From the cell containing the given text, extract its center point as (x, y) coordinate. 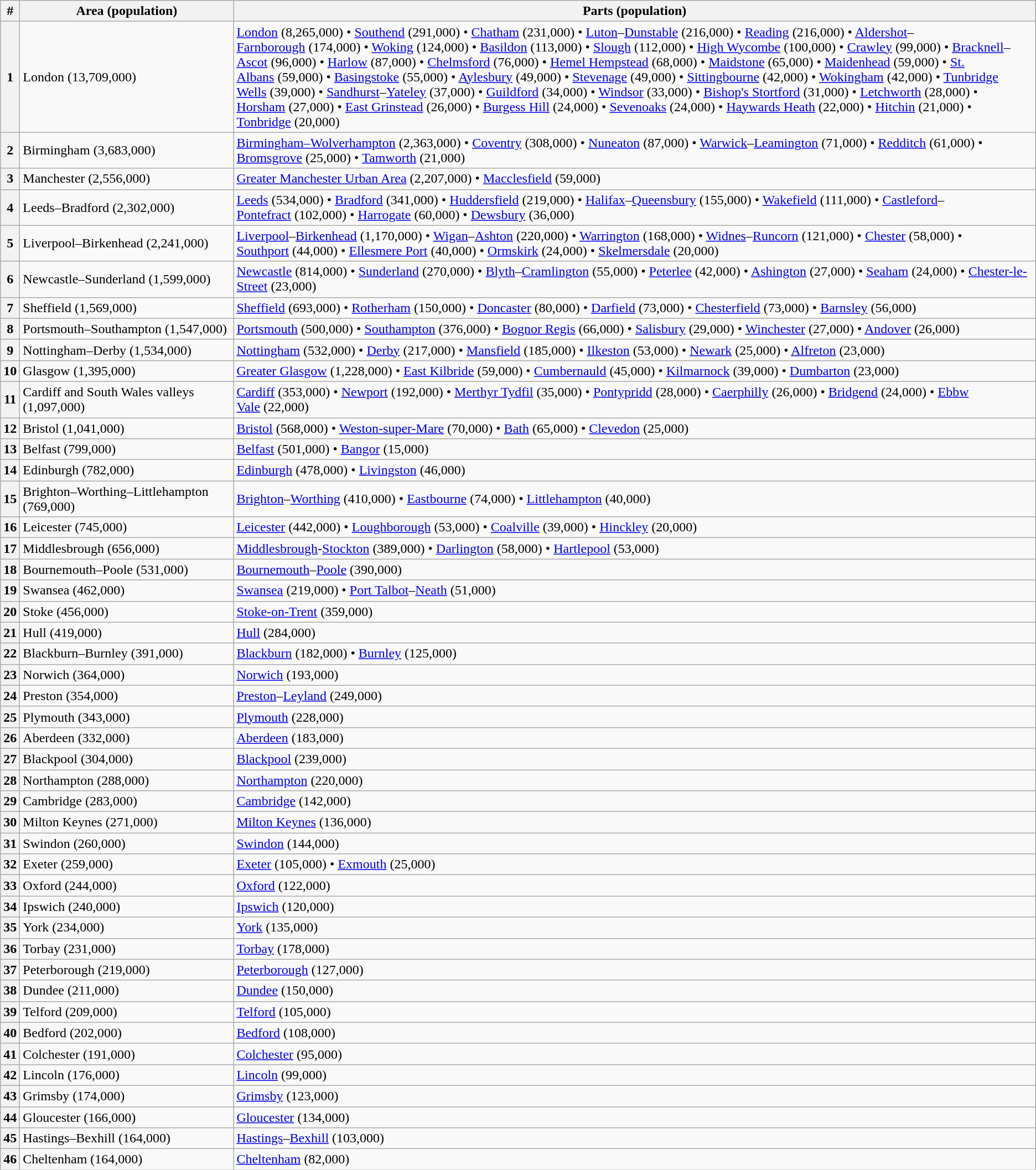
Blackpool (239,000) (634, 759)
Cardiff (353,000) • Newport (192,000) • Merthyr Tydfil (35,000) • Pontypridd (28,000) • Caerphilly (26,000) • Bridgend (24,000) • Ebbw Vale (22,000) (634, 400)
Exeter (105,000) • Exmouth (25,000) (634, 864)
Torbay (178,000) (634, 949)
Northampton (288,000) (127, 780)
4 (10, 207)
42 (10, 1075)
13 (10, 449)
Dundee (150,000) (634, 991)
18 (10, 570)
Norwich (193,000) (634, 675)
Bournemouth–Poole (390,000) (634, 570)
York (234,000) (127, 928)
43 (10, 1096)
Edinburgh (478,000) • Livingston (46,000) (634, 470)
Nottingham (532,000) • Derby (217,000) • Mansfield (185,000) • Ilkeston (53,000) • Newark (25,000) • Alfreton (23,000) (634, 350)
Blackpool (304,000) (127, 759)
Greater Glasgow (1,228,000) • East Kilbride (59,000) • Cumbernauld (45,000) • Kilmarnock (39,000) • Dumbarton (23,000) (634, 371)
30 (10, 822)
44 (10, 1117)
Preston–Leyland (249,000) (634, 696)
Plymouth (228,000) (634, 717)
Hastings–Bexhill (103,000) (634, 1138)
Bristol (1,041,000) (127, 428)
Greater Manchester Urban Area (2,207,000) • Macclesfield (59,000) (634, 179)
Swindon (144,000) (634, 843)
Swansea (462,000) (127, 591)
Torbay (231,000) (127, 949)
33 (10, 886)
17 (10, 548)
16 (10, 527)
Peterborough (127,000) (634, 970)
1 (10, 77)
Portsmouth–Southampton (1,547,000) (127, 329)
Sheffield (1,569,000) (127, 308)
Milton Keynes (136,000) (634, 822)
27 (10, 759)
Liverpool–Birkenhead (2,241,000) (127, 244)
York (135,000) (634, 928)
Aberdeen (332,000) (127, 738)
Exeter (259,000) (127, 864)
Brighton–Worthing–Littlehampton (769,000) (127, 499)
41 (10, 1054)
Cheltenham (164,000) (127, 1159)
Swansea (219,000) • Port Talbot–Neath (51,000) (634, 591)
Cambridge (142,000) (634, 801)
Grimsby (123,000) (634, 1096)
12 (10, 428)
Hull (284,000) (634, 633)
Norwich (364,000) (127, 675)
Leicester (745,000) (127, 527)
38 (10, 991)
9 (10, 350)
11 (10, 400)
Lincoln (99,000) (634, 1075)
Newcastle–Sunderland (1,599,000) (127, 279)
28 (10, 780)
Stoke-on-Trent (359,000) (634, 612)
15 (10, 499)
Blackburn–Burnley (391,000) (127, 654)
Edinburgh (782,000) (127, 470)
40 (10, 1033)
45 (10, 1138)
Middlesbrough-Stockton (389,000) • Darlington (58,000) • Hartlepool (53,000) (634, 548)
24 (10, 696)
Gloucester (134,000) (634, 1117)
Middlesbrough (656,000) (127, 548)
31 (10, 843)
14 (10, 470)
Telford (105,000) (634, 1012)
3 (10, 179)
Oxford (244,000) (127, 886)
39 (10, 1012)
26 (10, 738)
Cardiff and South Wales valleys (1,097,000) (127, 400)
Belfast (501,000) • Bangor (15,000) (634, 449)
Ipswich (120,000) (634, 907)
Leeds–Bradford (2,302,000) (127, 207)
Milton Keynes (271,000) (127, 822)
20 (10, 612)
Preston (354,000) (127, 696)
5 (10, 244)
8 (10, 329)
# (10, 11)
Brighton–Worthing (410,000) • Eastbourne (74,000) • Littlehampton (40,000) (634, 499)
Plymouth (343,000) (127, 717)
Glasgow (1,395,000) (127, 371)
Bristol (568,000) • Weston-super-Mare (70,000) • Bath (65,000) • Clevedon (25,000) (634, 428)
Leicester (442,000) • Loughborough (53,000) • Coalville (39,000) • Hinckley (20,000) (634, 527)
Peterborough (219,000) (127, 970)
32 (10, 864)
Parts (population) (634, 11)
Cambridge (283,000) (127, 801)
Blackburn (182,000) • Burnley (125,000) (634, 654)
Belfast (799,000) (127, 449)
Sheffield (693,000) • Rotherham (150,000) • Doncaster (80,000) • Darfield (73,000) • Chesterfield (73,000) • Barnsley (56,000) (634, 308)
Colchester (191,000) (127, 1054)
Bedford (202,000) (127, 1033)
Portsmouth (500,000) • Southampton (376,000) • Bognor Regis (66,000) • Salisbury (29,000) • Winchester (27,000) • Andover (26,000) (634, 329)
Telford (209,000) (127, 1012)
Cheltenham (82,000) (634, 1159)
34 (10, 907)
25 (10, 717)
37 (10, 970)
Dundee (211,000) (127, 991)
Ipswich (240,000) (127, 907)
Area (population) (127, 11)
21 (10, 633)
Gloucester (166,000) (127, 1117)
6 (10, 279)
46 (10, 1159)
Grimsby (174,000) (127, 1096)
35 (10, 928)
Northampton (220,000) (634, 780)
Birmingham (3,683,000) (127, 151)
Bedford (108,000) (634, 1033)
2 (10, 151)
29 (10, 801)
Lincoln (176,000) (127, 1075)
London (13,709,000) (127, 77)
36 (10, 949)
7 (10, 308)
Oxford (122,000) (634, 886)
22 (10, 654)
Hull (419,000) (127, 633)
Colchester (95,000) (634, 1054)
23 (10, 675)
Nottingham–Derby (1,534,000) (127, 350)
Aberdeen (183,000) (634, 738)
10 (10, 371)
Swindon (260,000) (127, 843)
Bournemouth–Poole (531,000) (127, 570)
19 (10, 591)
Stoke (456,000) (127, 612)
Manchester (2,556,000) (127, 179)
Hastings–Bexhill (164,000) (127, 1138)
